For the text-containing cell, return its midpoint in (x, y) coordinate format. 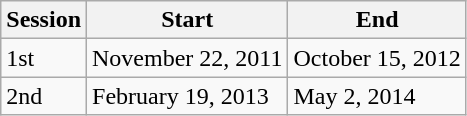
2nd (44, 96)
Start (188, 20)
November 22, 2011 (188, 58)
February 19, 2013 (188, 96)
End (377, 20)
October 15, 2012 (377, 58)
Session (44, 20)
May 2, 2014 (377, 96)
1st (44, 58)
